Identify which cell holds the provided text, then report its [x, y] central coordinate. 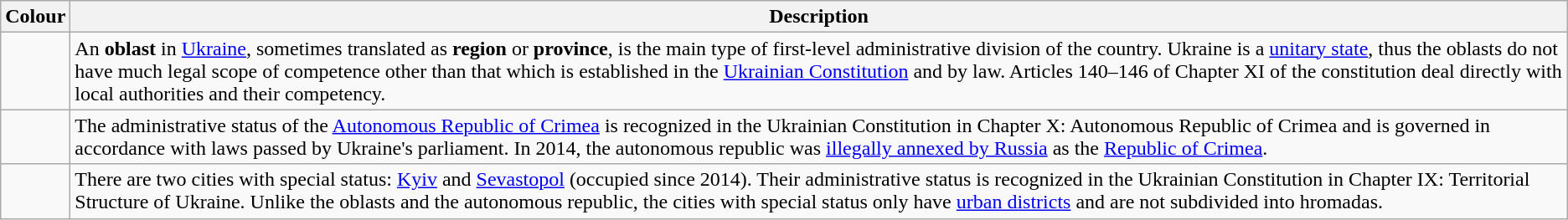
Colour [35, 17]
Description [819, 17]
